For the text-containing cell, return its midpoint in [x, y] coordinate format. 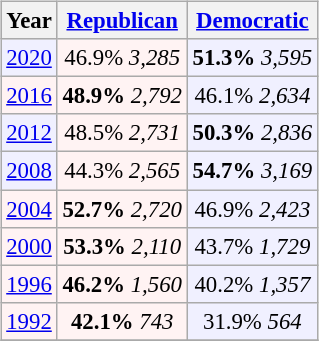
51.3% 3,595 [252, 58]
2016 [29, 96]
48.5% 2,731 [122, 133]
44.3% 2,565 [122, 171]
31.9% 564 [252, 321]
48.9% 2,792 [122, 96]
54.7% 3,169 [252, 171]
2004 [29, 209]
1996 [29, 284]
50.3% 2,836 [252, 133]
46.1% 2,634 [252, 96]
43.7% 1,729 [252, 246]
2008 [29, 171]
2012 [29, 133]
1992 [29, 321]
Democratic [252, 21]
2020 [29, 58]
52.7% 2,720 [122, 209]
53.3% 2,110 [122, 246]
40.2% 1,357 [252, 284]
2000 [29, 246]
Year [29, 21]
42.1% 743 [122, 321]
46.9% 3,285 [122, 58]
46.2% 1,560 [122, 284]
46.9% 2,423 [252, 209]
Republican [122, 21]
